Pinpoint the cell where the given text exists, returning its [x, y] midpoint coordinate. 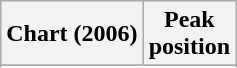
Peakposition [189, 34]
Chart (2006) [72, 34]
